From the cell containing the given text, extract its center point as (x, y) coordinate. 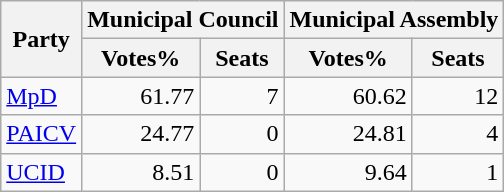
1 (458, 172)
MpD (42, 96)
Party (42, 39)
24.81 (348, 134)
PAICV (42, 134)
61.77 (141, 96)
Municipal Council (183, 20)
60.62 (348, 96)
9.64 (348, 172)
Municipal Assembly (394, 20)
UCID (42, 172)
7 (242, 96)
4 (458, 134)
8.51 (141, 172)
24.77 (141, 134)
12 (458, 96)
